Pinpoint the cell where the given text exists, returning its [x, y] midpoint coordinate. 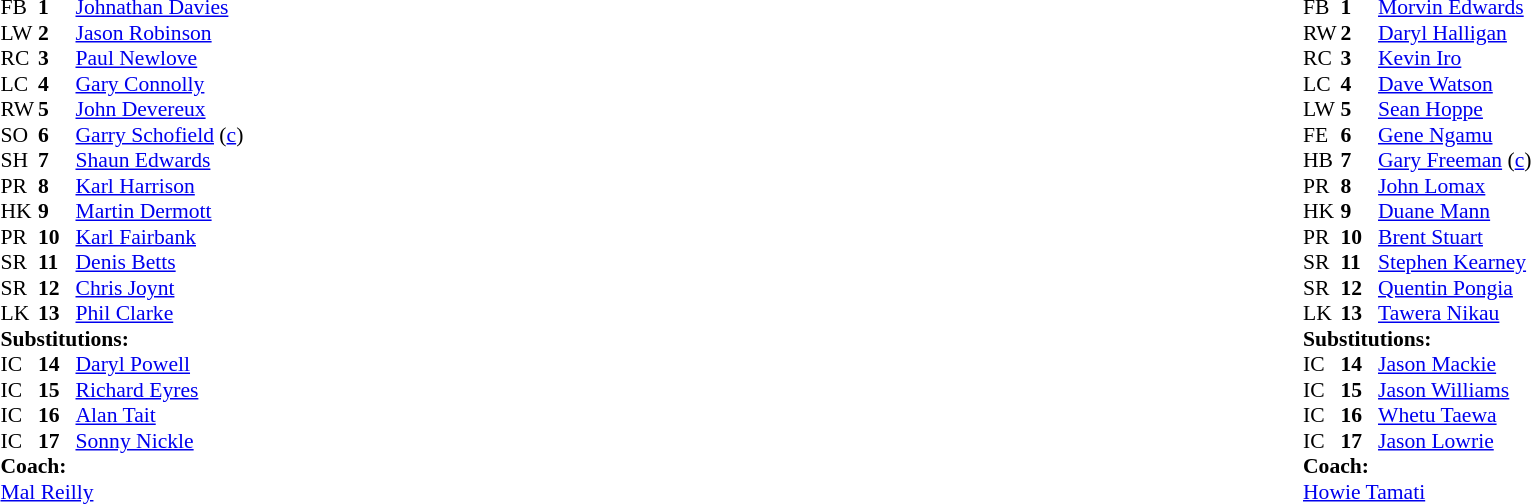
Denis Betts [160, 263]
Gary Freeman (c) [1454, 161]
Tawera Nikau [1454, 313]
Kevin Iro [1454, 59]
Richard Eyres [160, 390]
HB [1322, 161]
Gary Connolly [160, 84]
Phil Clarke [160, 313]
Chris Joynt [160, 288]
Martin Dermott [160, 211]
Jason Lowrie [1454, 441]
Jason Robinson [160, 33]
Karl Harrison [160, 186]
Gene Ngamu [1454, 135]
Whetu Taewa [1454, 415]
Paul Newlove [160, 59]
Duane Mann [1454, 211]
Jason Mackie [1454, 365]
John Devereux [160, 109]
Shaun Edwards [160, 161]
FE [1322, 135]
Daryl Halligan [1454, 33]
Sean Hoppe [1454, 109]
Sonny Nickle [160, 441]
Daryl Powell [160, 365]
John Lomax [1454, 186]
Quentin Pongia [1454, 288]
SO [19, 135]
Jason Williams [1454, 390]
Stephen Kearney [1454, 263]
Dave Watson [1454, 84]
Garry Schofield (c) [160, 135]
Brent Stuart [1454, 237]
SH [19, 161]
Alan Tait [160, 415]
Karl Fairbank [160, 237]
